Determine the [X, Y] coordinate at the center of the cell enclosing the given text.  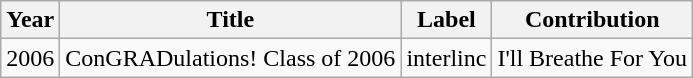
interlinc [446, 58]
I'll Breathe For You [592, 58]
Contribution [592, 20]
Year [30, 20]
Title [230, 20]
ConGRADulations! Class of 2006 [230, 58]
Label [446, 20]
2006 [30, 58]
